Capture the cell that displays the provided text and extract its (x, y) central coordinate. 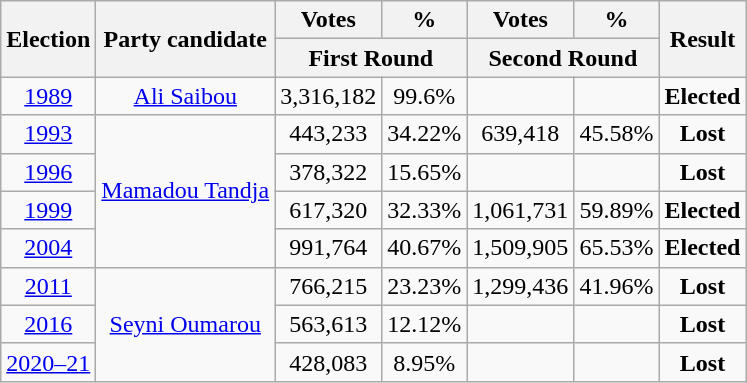
23.23% (424, 286)
Ali Saibou (186, 96)
2016 (48, 324)
1,061,731 (520, 210)
2011 (48, 286)
15.65% (424, 172)
34.22% (424, 134)
Second Round (563, 58)
99.6% (424, 96)
3,316,182 (328, 96)
617,320 (328, 210)
1989 (48, 96)
428,083 (328, 362)
32.33% (424, 210)
2004 (48, 248)
Election (48, 39)
1996 (48, 172)
Result (702, 39)
8.95% (424, 362)
1999 (48, 210)
1,509,905 (520, 248)
65.53% (616, 248)
12.12% (424, 324)
40.67% (424, 248)
45.58% (616, 134)
639,418 (520, 134)
Mamadou Tandja (186, 191)
First Round (371, 58)
Party candidate (186, 39)
59.89% (616, 210)
2020–21 (48, 362)
41.96% (616, 286)
766,215 (328, 286)
991,764 (328, 248)
1993 (48, 134)
Seyni Oumarou (186, 324)
378,322 (328, 172)
443,233 (328, 134)
563,613 (328, 324)
1,299,436 (520, 286)
